Identify which cell holds the provided text, then report its [X, Y] central coordinate. 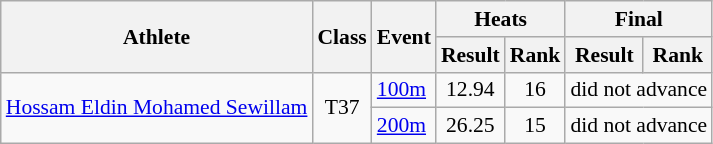
Heats [500, 19]
Hossam Eldin Mohamed Sewillam [157, 108]
26.25 [470, 126]
Class [342, 36]
100m [404, 90]
12.94 [470, 90]
Final [638, 19]
T37 [342, 108]
16 [536, 90]
Athlete [157, 36]
15 [536, 126]
200m [404, 126]
Event [404, 36]
